Determine the (X, Y) coordinate at the center of the cell enclosing the given text.  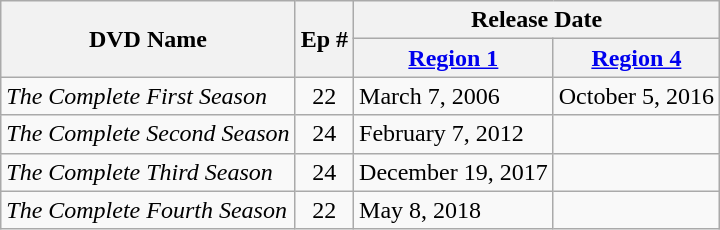
May 8, 2018 (454, 210)
December 19, 2017 (454, 172)
Release Date (537, 20)
Region 4 (636, 58)
The Complete Second Season (148, 134)
October 5, 2016 (636, 96)
March 7, 2006 (454, 96)
The Complete Fourth Season (148, 210)
DVD Name (148, 39)
Ep # (324, 39)
The Complete First Season (148, 96)
Region 1 (454, 58)
The Complete Third Season (148, 172)
February 7, 2012 (454, 134)
